Search for the cell housing the specified text and yield its [x, y] center coordinate. 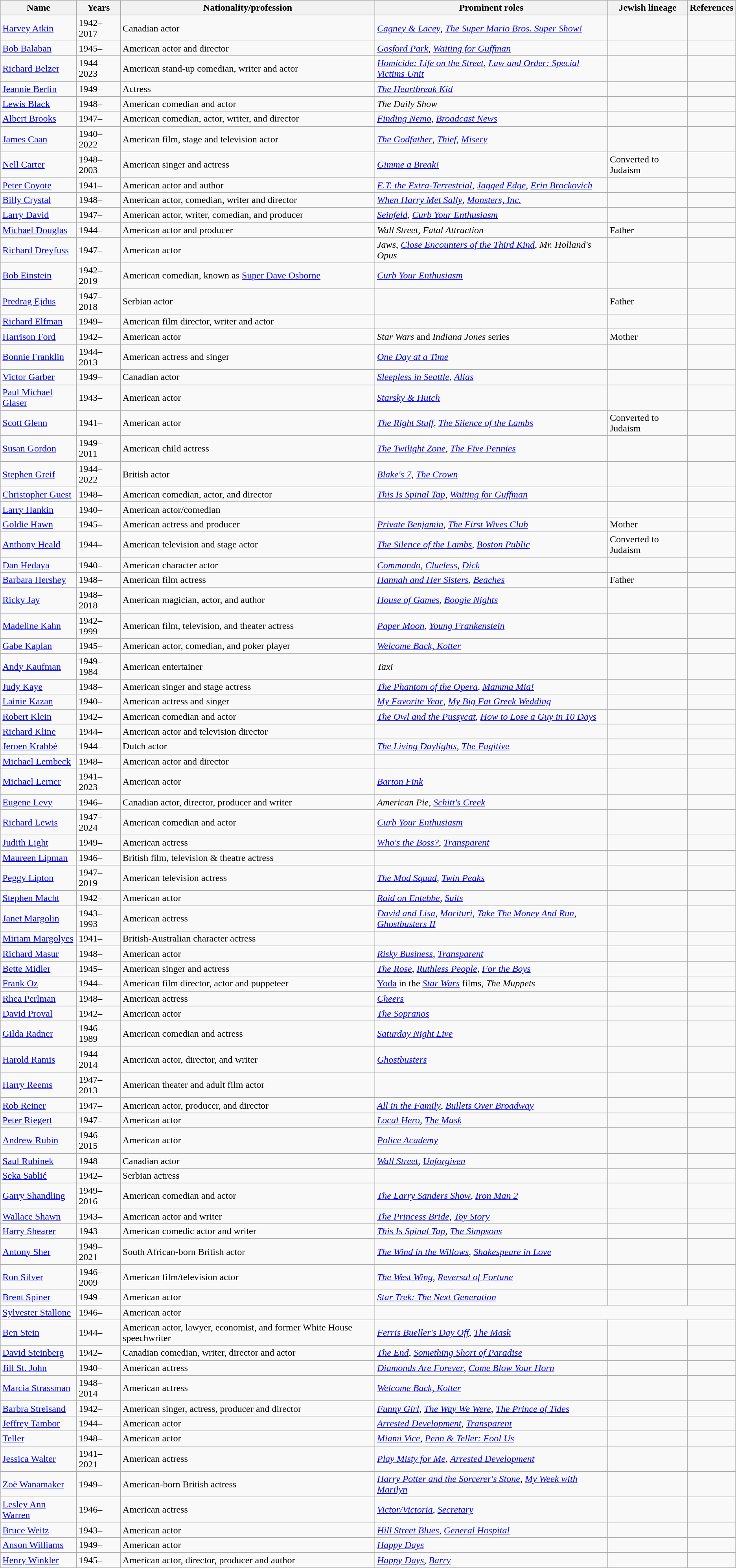
Maureen Lipman [39, 858]
American comedian and actress [248, 1034]
House of Games, Boogie Nights [491, 600]
1949–2016 [98, 1196]
Gosford Park, Waiting for Guffman [491, 48]
David Proval [39, 1013]
Lewis Black [39, 104]
Harvey Atkin [39, 28]
Jessica Walter [39, 1458]
American magician, actor, and author [248, 600]
Barton Fink [491, 782]
Ghostbusters [491, 1059]
American actor, director, producer and author [248, 1560]
1948–2014 [98, 1388]
Larry Hankin [39, 509]
Bob Balaban [39, 48]
Jewish lineage [647, 8]
American comedian, actor, and director [248, 494]
Dutch actor [248, 746]
Wallace Shawn [39, 1216]
Marcia Strassman [39, 1388]
Antony Sher [39, 1251]
South African-born British actor [248, 1251]
1949–2011 [98, 448]
British actor [248, 474]
Barbara Hershey [39, 580]
Finding Nemo, Broadcast News [491, 119]
American television and stage actor [248, 544]
Actress [248, 89]
Andrew Rubin [39, 1141]
Rob Reiner [39, 1105]
The Godfather, Thief, Misery [491, 139]
The Heartbreak Kid [491, 89]
British film, television & theatre actress [248, 858]
American actor, comedian, writer and director [248, 200]
Richard Lewis [39, 822]
American television actress [248, 878]
Private Benjamin, The First Wives Club [491, 524]
Madeline Kahn [39, 626]
The Phantom of the Opera, Mamma Mia! [491, 687]
Who's the Boss?, Transparent [491, 842]
Saturday Night Live [491, 1034]
This Is Spinal Tap, Waiting for Guffman [491, 494]
Judith Light [39, 842]
Canadian actor, director, producer and writer [248, 802]
The Daily Show [491, 104]
Harrison Ford [39, 337]
Starsky & Hutch [491, 397]
Wall Street, Fatal Attraction [491, 230]
Jeannie Berlin [39, 89]
1944–2023 [98, 68]
1946–2009 [98, 1277]
Nationality/profession [248, 8]
All in the Family, Bullets Over Broadway [491, 1105]
American character actor [248, 565]
British-Australian character actress [248, 939]
Paul Michael Glaser [39, 397]
American actor, director, and writer [248, 1059]
The West Wing, Reversal of Fortune [491, 1277]
American singer and stage actress [248, 687]
Peter Coyote [39, 185]
American entertainer [248, 666]
1947–2013 [98, 1085]
Michael Lerner [39, 782]
The Silence of the Lambs, Boston Public [491, 544]
The Right Stuff, The Silence of the Lambs [491, 423]
Ferris Bueller's Day Off, The Mask [491, 1332]
1942–2019 [98, 276]
The Owl and the Pussycat, How to Lose a Guy in 10 Days [491, 717]
Funny Girl, The Way We Were, The Prince of Tides [491, 1408]
Anson Williams [39, 1545]
Teller [39, 1438]
One Day at a Time [491, 357]
1949–2021 [98, 1251]
Miami Vice, Penn & Teller: Fool Us [491, 1438]
The Wind in the Willows, Shakespeare in Love [491, 1251]
American-born British actress [248, 1484]
The Living Daylights, The Fugitive [491, 746]
Richard Dreyfuss [39, 250]
American film actress [248, 580]
Hill Street Blues, General Hospital [491, 1530]
David and Lisa, Morituri, Take The Money And Run, Ghostbusters II [491, 919]
1941–2021 [98, 1458]
1940–2022 [98, 139]
Barbra Streisand [39, 1408]
Cagney & Lacey, The Super Mario Bros. Super Show! [491, 28]
Frank Oz [39, 984]
Wall Street, Unforgiven [491, 1161]
Harold Ramis [39, 1059]
The Mod Squad, Twin Peaks [491, 878]
1944–2022 [98, 474]
American actor, producer, and director [248, 1105]
Seinfeld, Curb Your Enthusiasm [491, 215]
Nell Carter [39, 164]
Police Academy [491, 1141]
1944–2014 [98, 1059]
1941–2023 [98, 782]
Happy Days [491, 1545]
Name [39, 8]
Raid on Entebbe, Suits [491, 898]
Larry David [39, 215]
Years [98, 8]
Judy Kaye [39, 687]
American actor, comedian, and poker player [248, 646]
Henry Winkler [39, 1560]
1943–1993 [98, 919]
Rhea Perlman [39, 999]
Christopher Guest [39, 494]
Commando, Clueless, Dick [491, 565]
Hannah and Her Sisters, Beaches [491, 580]
American actor, lawyer, economist, and former White House speechwriter [248, 1332]
Arrested Development, Transparent [491, 1423]
Canadian comedian, writer, director and actor [248, 1353]
Stephen Macht [39, 898]
Saul Rubinek [39, 1161]
American actor and producer [248, 230]
The Rose, Ruthless People, For the Boys [491, 969]
References [712, 8]
Bette Midler [39, 969]
Peter Riegert [39, 1120]
Stephen Greif [39, 474]
Blake's 7, The Crown [491, 474]
Richard Elfman [39, 322]
Seka Sablić [39, 1176]
Michael Lembeck [39, 761]
American actor/comedian [248, 509]
Peggy Lipton [39, 878]
1944–2013 [98, 357]
Diamonds Are Forever, Come Blow Your Horn [491, 1368]
Richard Masur [39, 954]
American actor and writer [248, 1216]
Cheers [491, 999]
Harry Reems [39, 1085]
American Pie, Schitt's Creek [491, 802]
1947–2024 [98, 822]
Michael Douglas [39, 230]
The Larry Sanders Show, Iron Man 2 [491, 1196]
Local Hero, The Mask [491, 1120]
Gilda Radner [39, 1034]
Serbian actor [248, 301]
Garry Shandling [39, 1196]
American actor and author [248, 185]
Star Wars and Indiana Jones series [491, 337]
Jill St. John [39, 1368]
Bruce Weitz [39, 1530]
Scott Glenn [39, 423]
Susan Gordon [39, 448]
My Favorite Year, My Big Fat Greek Wedding [491, 702]
Goldie Hawn [39, 524]
Brent Spiner [39, 1297]
American comedian, known as Super Dave Osborne [248, 276]
Lainie Kazan [39, 702]
Lesley Ann Warren [39, 1510]
Victor Garber [39, 377]
Robert Klein [39, 717]
Predrag Ejdus [39, 301]
Gimme a Break! [491, 164]
American film/television actor [248, 1277]
American theater and adult film actor [248, 1085]
Ron Silver [39, 1277]
Paper Moon, Young Frankenstein [491, 626]
The End, Something Short of Paradise [491, 1353]
The Sopranos [491, 1013]
American singer, actress, producer and director [248, 1408]
1948–2003 [98, 164]
Taxi [491, 666]
The Princess Bride, Toy Story [491, 1216]
Ben Stein [39, 1332]
1949–1984 [98, 666]
Eugene Levy [39, 802]
American stand-up comedian, writer and actor [248, 68]
This Is Spinal Tap, The Simpsons [491, 1231]
Risky Business, Transparent [491, 954]
James Caan [39, 139]
Richard Kline [39, 731]
Happy Days, Barry [491, 1560]
American child actress [248, 448]
American comedian, actor, writer, and director [248, 119]
Jeroen Krabbé [39, 746]
Jaws, Close Encounters of the Third Kind, Mr. Holland's Opus [491, 250]
Ricky Jay [39, 600]
Bonnie Franklin [39, 357]
Janet Margolin [39, 919]
Miriam Margolyes [39, 939]
American film, television, and theater actress [248, 626]
1946–2015 [98, 1141]
Serbian actress [248, 1176]
Sleepless in Seattle, Alias [491, 377]
Prominent roles [491, 8]
When Harry Met Sally, Monsters, Inc. [491, 200]
American actor and television director [248, 731]
1942–2017 [98, 28]
Play Misty for Me, Arrested Development [491, 1458]
Harry Shearer [39, 1231]
American actor, writer, comedian, and producer [248, 215]
Homicide: Life on the Street, Law and Order: Special Victims Unit [491, 68]
Richard Belzer [39, 68]
Albert Brooks [39, 119]
Star Trek: The Next Generation [491, 1297]
American film director, writer and actor [248, 322]
Victor/Victoria, Secretary [491, 1510]
E.T. the Extra-Terrestrial, Jagged Edge, Erin Brockovich [491, 185]
Zoë Wanamaker [39, 1484]
American comedic actor and writer [248, 1231]
American film, stage and television actor [248, 139]
Anthony Heald [39, 544]
1946–1989 [98, 1034]
Yoda in the Star Wars films, The Muppets [491, 984]
Billy Crystal [39, 200]
Gabe Kaplan [39, 646]
David Steinberg [39, 1353]
1947–2019 [98, 878]
Dan Hedaya [39, 565]
American film director, actor and puppeteer [248, 984]
1947–2018 [98, 301]
Sylvester Stallone [39, 1312]
Andy Kaufman [39, 666]
Jeffrey Tambor [39, 1423]
The Twilight Zone, The Five Pennies [491, 448]
1948–2018 [98, 600]
Harry Potter and the Sorcerer's Stone, My Week with Marilyn [491, 1484]
Bob Einstein [39, 276]
1942–1999 [98, 626]
American actress and producer [248, 524]
